Provide the [X, Y] coordinate of the cell's center where the given text is located.  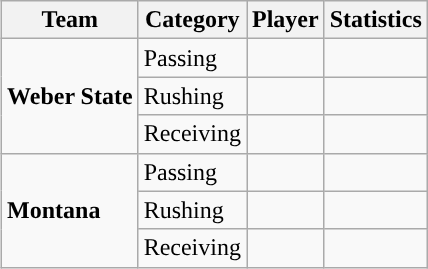
Montana [70, 210]
Category [192, 20]
Statistics [376, 20]
Player [285, 20]
Weber State [70, 96]
Team [70, 20]
